Provide the [x, y] coordinate of the cell's center where the given text is located.  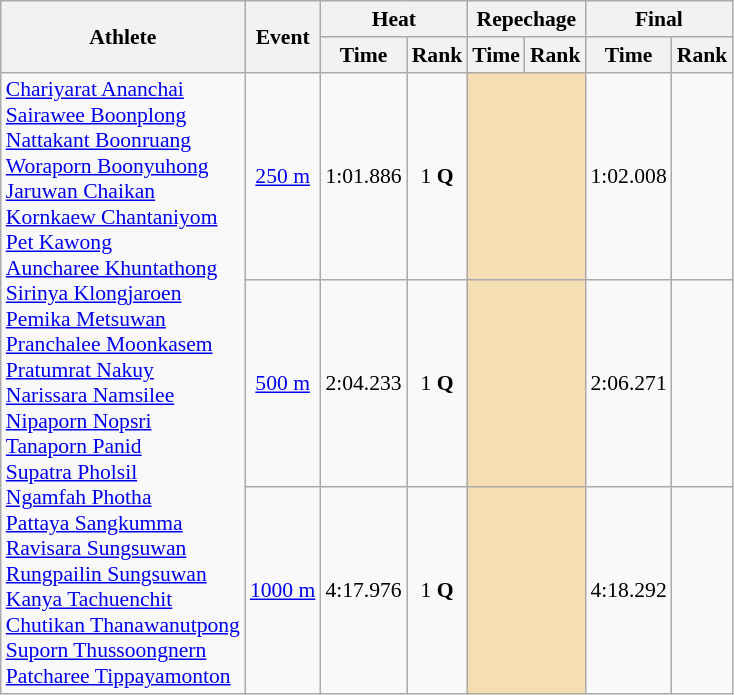
2:06.271 [628, 384]
4:17.976 [363, 590]
Event [282, 36]
1:02.008 [628, 176]
2:04.233 [363, 384]
500 m [282, 384]
Heat [394, 19]
Final [658, 19]
1000 m [282, 590]
1:01.886 [363, 176]
4:18.292 [628, 590]
Repechage [526, 19]
Athlete [123, 36]
250 m [282, 176]
